Extract the [x, y] coordinate from the center of the cell holding the provided text.  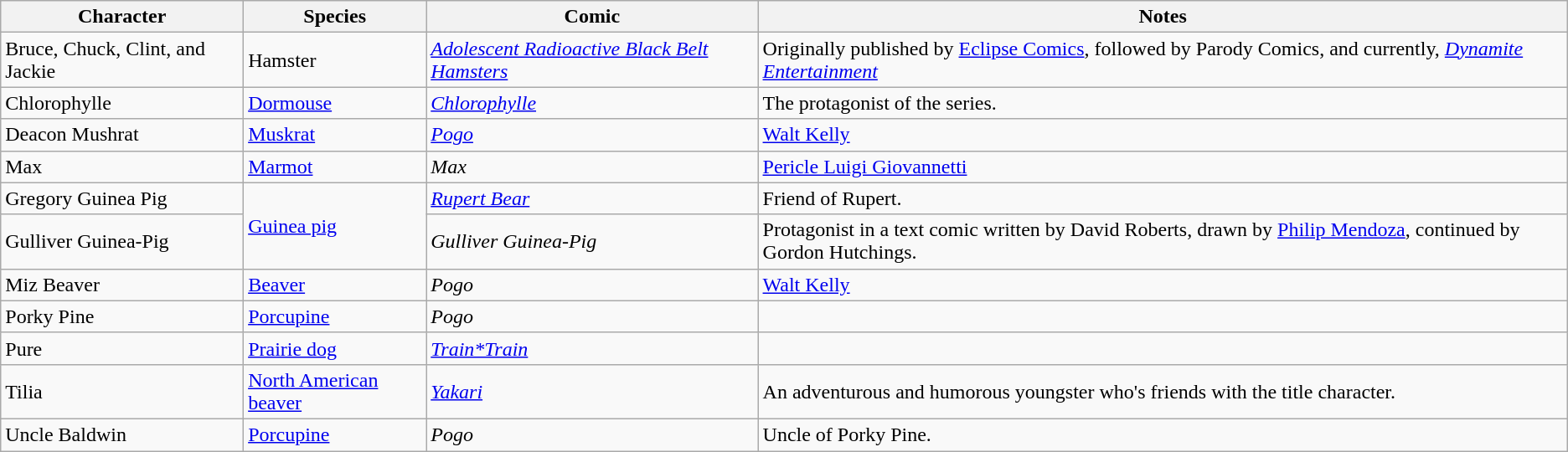
Uncle of Porky Pine. [1163, 434]
Notes [1163, 17]
Comic [592, 17]
Gregory Guinea Pig [122, 198]
Train*Train [592, 348]
Adolescent Radioactive Black Belt Hamsters [592, 60]
Guinea pig [335, 226]
Tilia [122, 392]
Prairie dog [335, 348]
Originally published by Eclipse Comics, followed by Parody Comics, and currently, Dynamite Entertainment [1163, 60]
An adventurous and humorous youngster who's friends with the title character. [1163, 392]
Hamster [335, 60]
Protagonist in a text comic written by David Roberts, drawn by Philip Mendoza, continued by Gordon Hutchings. [1163, 241]
Deacon Mushrat [122, 135]
Bruce, Chuck, Clint, and Jackie [122, 60]
Character [122, 17]
Dormouse [335, 103]
North American beaver [335, 392]
Uncle Baldwin [122, 434]
Muskrat [335, 135]
Porky Pine [122, 316]
Species [335, 17]
Friend of Rupert. [1163, 198]
Yakari [592, 392]
Beaver [335, 285]
Miz Beaver [122, 285]
The protagonist of the series. [1163, 103]
Marmot [335, 167]
Pericle Luigi Giovannetti [1163, 167]
Rupert Bear [592, 198]
Pure [122, 348]
